Return the [x, y] coordinate for the center point of the cell that contains the specified text.  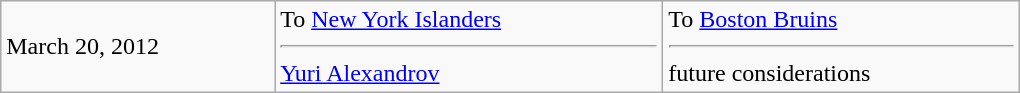
To Boston Bruinsfuture considerations [841, 47]
To New York IslandersYuri Alexandrov [469, 47]
March 20, 2012 [138, 47]
